Return the (X, Y) coordinate for the center point of the cell that contains the specified text.  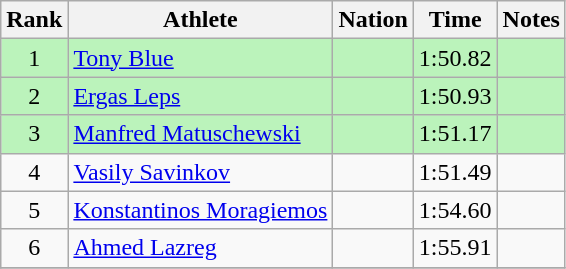
Vasily Savinkov (200, 172)
2 (34, 96)
4 (34, 172)
Athlete (200, 20)
Notes (531, 20)
Konstantinos Moragiemos (200, 210)
1 (34, 58)
Rank (34, 20)
Ahmed Lazreg (200, 248)
Tony Blue (200, 58)
1:50.82 (455, 58)
5 (34, 210)
1:51.49 (455, 172)
Ergas Leps (200, 96)
Nation (373, 20)
1:50.93 (455, 96)
6 (34, 248)
Time (455, 20)
Manfred Matuschewski (200, 134)
3 (34, 134)
1:51.17 (455, 134)
1:54.60 (455, 210)
1:55.91 (455, 248)
